Pinpoint the cell where the given text exists, returning its [X, Y] midpoint coordinate. 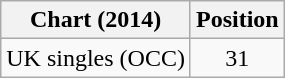
UK singles (OCC) [96, 58]
31 [237, 58]
Chart (2014) [96, 20]
Position [237, 20]
